Return the [x, y] coordinate for the center point of the cell that contains the specified text.  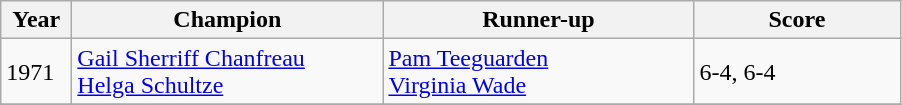
6-4, 6-4 [797, 72]
1971 [36, 72]
Champion [228, 20]
Pam Teeguarden Virginia Wade [538, 72]
Runner-up [538, 20]
Year [36, 20]
Gail Sherriff Chanfreau Helga Schultze [228, 72]
Score [797, 20]
